Pinpoint the cell where the given text exists, returning its [X, Y] midpoint coordinate. 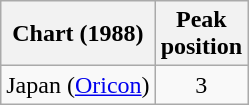
Japan (Oricon) [78, 85]
3 [201, 85]
Peakposition [201, 34]
Chart (1988) [78, 34]
